Output the (X, Y) coordinate of the center of the cell containing the given text.  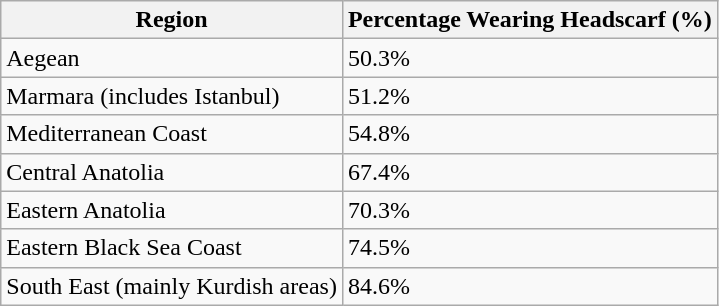
Eastern Anatolia (172, 210)
51.2% (530, 96)
Mediterranean Coast (172, 134)
50.3% (530, 58)
84.6% (530, 286)
South East (mainly Kurdish areas) (172, 286)
Marmara (includes Istanbul) (172, 96)
54.8% (530, 134)
70.3% (530, 210)
Region (172, 20)
Percentage Wearing Headscarf (%) (530, 20)
74.5% (530, 248)
Eastern Black Sea Coast (172, 248)
Central Anatolia (172, 172)
Aegean (172, 58)
67.4% (530, 172)
